Detect which cell encompasses the target text, then output its (x, y) center coordinate. 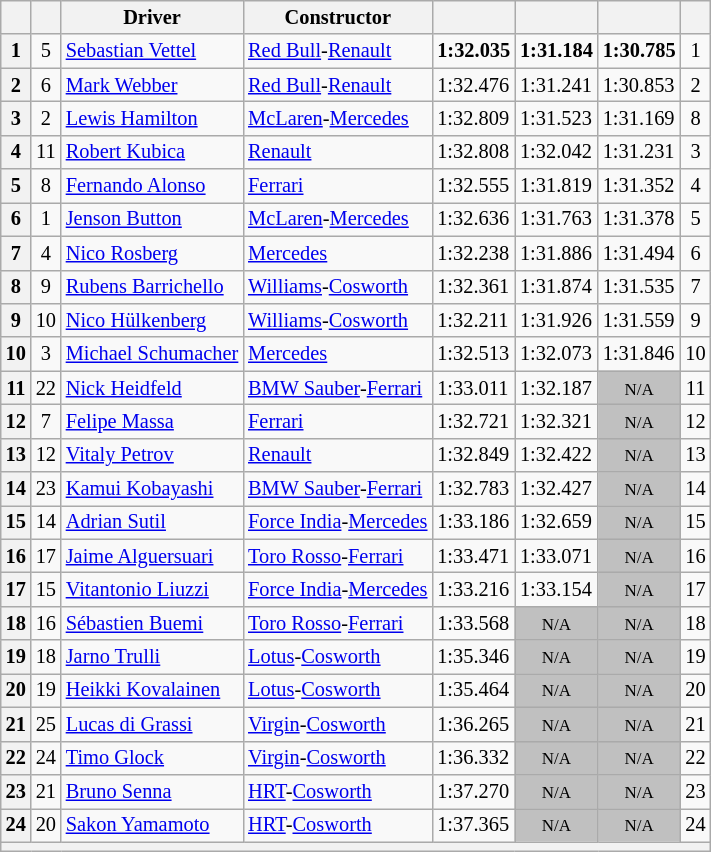
Robert Kubica (152, 152)
1:32.513 (474, 354)
1:32.809 (474, 118)
Lewis Hamilton (152, 118)
1:30.853 (640, 85)
1:31.231 (640, 152)
Jarno Trulli (152, 657)
1:31.926 (556, 320)
1:31.169 (640, 118)
1:30.785 (640, 51)
1:33.154 (556, 589)
1:31.874 (556, 287)
Vitaly Petrov (152, 455)
1:31.523 (556, 118)
Driver (152, 17)
Nico Hülkenberg (152, 320)
1:35.464 (474, 690)
Rubens Barrichello (152, 287)
Jenson Button (152, 219)
1:32.555 (474, 186)
1:32.721 (474, 421)
1:32.211 (474, 320)
1:32.659 (556, 522)
1:32.042 (556, 152)
Sebastian Vettel (152, 51)
1:31.352 (640, 186)
Michael Schumacher (152, 354)
Adrian Sutil (152, 522)
1:31.241 (556, 85)
1:32.238 (474, 253)
1:36.332 (474, 758)
1:32.808 (474, 152)
Jaime Alguersuari (152, 556)
1:32.321 (556, 421)
Sakon Yamamoto (152, 825)
Vitantonio Liuzzi (152, 589)
1:32.073 (556, 354)
1:32.783 (474, 489)
1:31.184 (556, 51)
1:31.886 (556, 253)
Nick Heidfeld (152, 388)
1:33.186 (474, 522)
1:33.568 (474, 623)
Lucas di Grassi (152, 724)
1:32.849 (474, 455)
1:37.365 (474, 825)
1:32.361 (474, 287)
1:31.559 (640, 320)
1:31.819 (556, 186)
1:37.270 (474, 791)
Sébastien Buemi (152, 623)
1:36.265 (474, 724)
Mark Webber (152, 85)
1:33.471 (474, 556)
Heikki Kovalainen (152, 690)
Felipe Massa (152, 421)
1:32.476 (474, 85)
Fernando Alonso (152, 186)
Nico Rosberg (152, 253)
1:32.427 (556, 489)
25 (46, 724)
Constructor (338, 17)
1:33.216 (474, 589)
1:31.763 (556, 219)
1:31.494 (640, 253)
1:33.071 (556, 556)
1:33.011 (474, 388)
1:35.346 (474, 657)
1:32.035 (474, 51)
1:31.535 (640, 287)
1:32.422 (556, 455)
1:32.187 (556, 388)
Bruno Senna (152, 791)
1:32.636 (474, 219)
Kamui Kobayashi (152, 489)
Timo Glock (152, 758)
1:31.846 (640, 354)
1:31.378 (640, 219)
